Scan for the cell matching the given text and deliver its (x, y) coordinate at center. 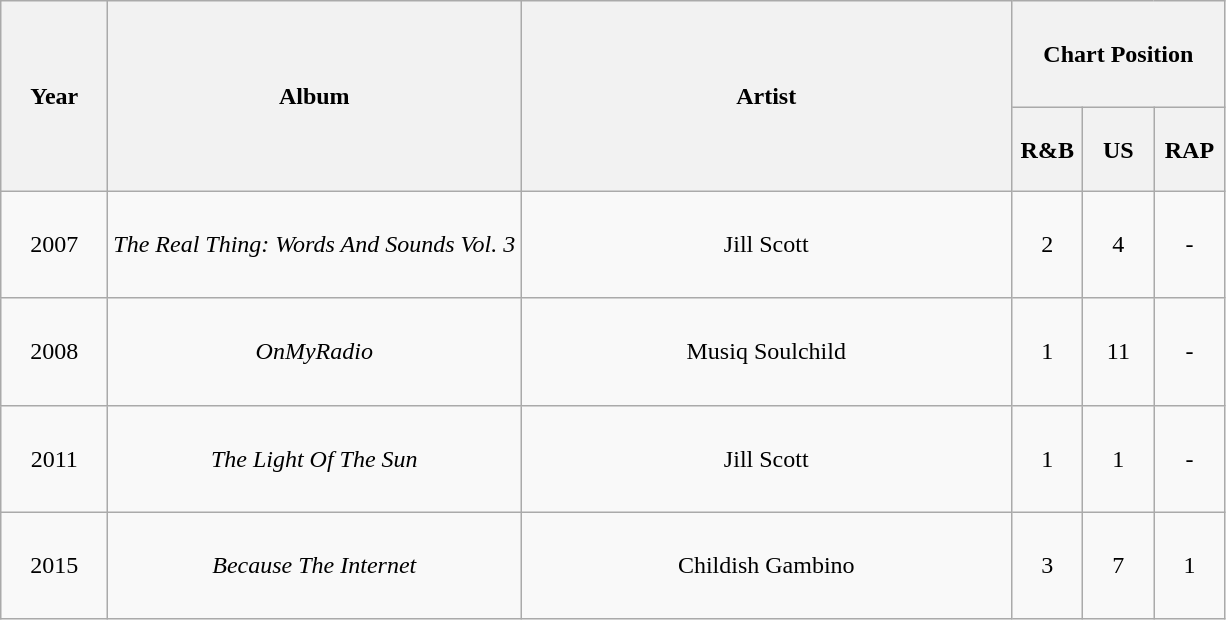
11 (1118, 352)
4 (1118, 244)
R&B (1048, 150)
7 (1118, 566)
Year (54, 96)
The Light Of The Sun (314, 458)
OnMyRadio (314, 352)
The Real Thing: Words And Sounds Vol. 3 (314, 244)
Musiq Soulchild (766, 352)
2007 (54, 244)
Childish Gambino (766, 566)
Album (314, 96)
2 (1048, 244)
US (1118, 150)
2015 (54, 566)
Chart Position (1118, 54)
Because The Internet (314, 566)
Artist (766, 96)
2011 (54, 458)
3 (1048, 566)
RAP (1190, 150)
2008 (54, 352)
